Pinpoint the cell where the given text exists, returning its (x, y) midpoint coordinate. 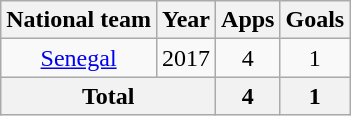
National team (79, 20)
Year (186, 20)
Goals (315, 20)
Apps (248, 20)
Total (108, 96)
2017 (186, 58)
Senegal (79, 58)
